Provide the [X, Y] coordinate of the cell's center where the given text is located.  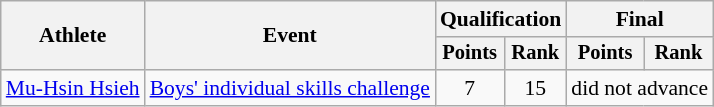
Boys' individual skills challenge [290, 88]
Event [290, 36]
did not advance [640, 88]
Final [640, 19]
Athlete [73, 36]
15 [535, 88]
Qualification [500, 19]
Mu-Hsin Hsieh [73, 88]
7 [470, 88]
